Provide the [X, Y] coordinate of the cell's center where the given text is located.  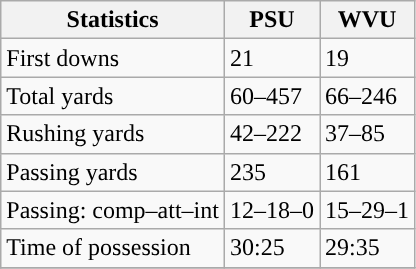
19 [368, 58]
Statistics [113, 20]
PSU [272, 20]
66–246 [368, 96]
Total yards [113, 96]
29:35 [368, 248]
Passing yards [113, 172]
15–29–1 [368, 210]
Rushing yards [113, 134]
21 [272, 58]
Passing: comp–att–int [113, 210]
First downs [113, 58]
60–457 [272, 96]
37–85 [368, 134]
42–222 [272, 134]
30:25 [272, 248]
Time of possession [113, 248]
WVU [368, 20]
161 [368, 172]
235 [272, 172]
12–18–0 [272, 210]
